From the cell containing the given text, extract its center point as (X, Y) coordinate. 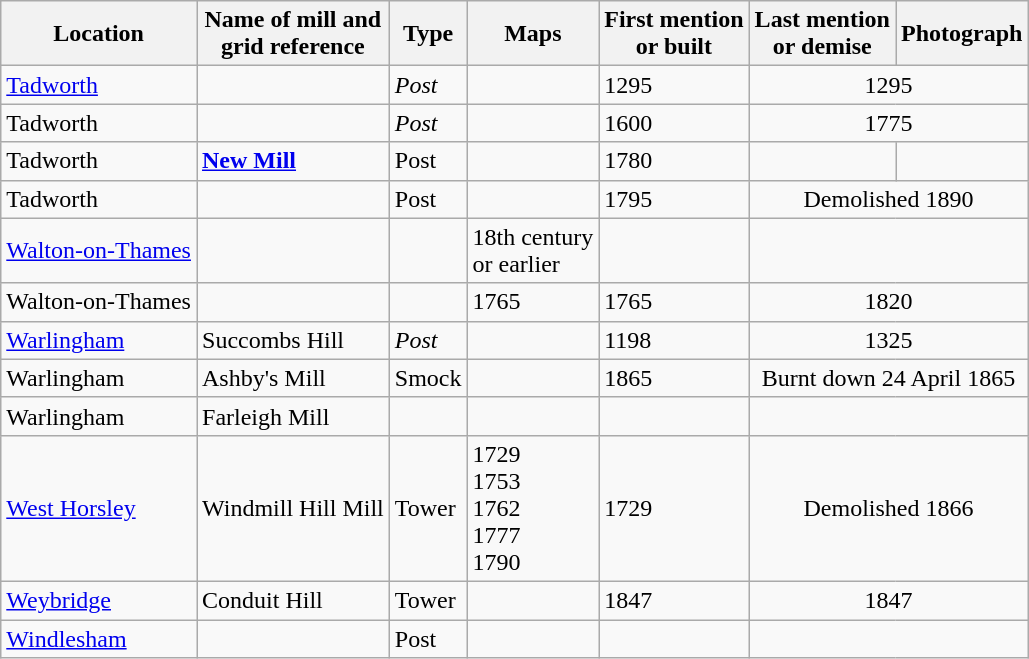
1820 (888, 302)
Demolished 1866 (888, 508)
1729 (674, 508)
Farleigh Mill (292, 416)
Demolished 1890 (888, 199)
1600 (674, 123)
1325 (888, 340)
Ashby's Mill (292, 378)
1198 (674, 340)
18th centuryor earlier (533, 250)
Location (99, 34)
Burnt down 24 April 1865 (888, 378)
West Horsley (99, 508)
Name of mill andgrid reference (292, 34)
1865 (674, 378)
Weybridge (99, 600)
Type (428, 34)
New Mill (292, 161)
Windmill Hill Mill (292, 508)
1775 (888, 123)
Conduit Hill (292, 600)
First mentionor built (674, 34)
Smock (428, 378)
1795 (674, 199)
Succombs Hill (292, 340)
17291753176217771790 (533, 508)
Maps (533, 34)
Last mention or demise (822, 34)
Windlesham (99, 639)
1780 (674, 161)
Photograph (962, 34)
